Provide the (x, y) coordinate of the cell's center where the given text is located.  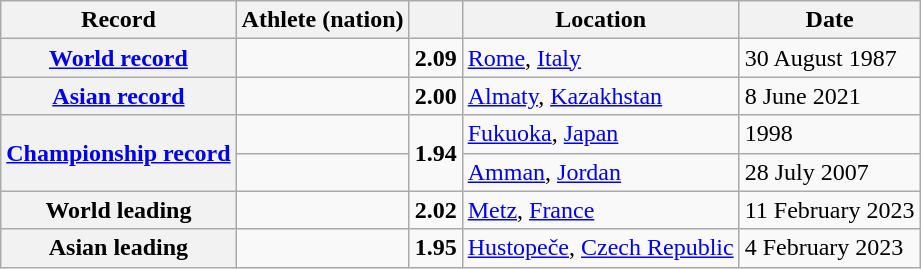
Almaty, Kazakhstan (600, 96)
Metz, France (600, 210)
11 February 2023 (830, 210)
Amman, Jordan (600, 172)
2.00 (436, 96)
Asian leading (118, 248)
World leading (118, 210)
Location (600, 20)
Date (830, 20)
Record (118, 20)
1998 (830, 134)
4 February 2023 (830, 248)
Hustopeče, Czech Republic (600, 248)
1.95 (436, 248)
Championship record (118, 153)
1.94 (436, 153)
2.09 (436, 58)
World record (118, 58)
Athlete (nation) (322, 20)
Fukuoka, Japan (600, 134)
28 July 2007 (830, 172)
Asian record (118, 96)
30 August 1987 (830, 58)
2.02 (436, 210)
8 June 2021 (830, 96)
Rome, Italy (600, 58)
